Return (x, y) of the center of cell containing provided text 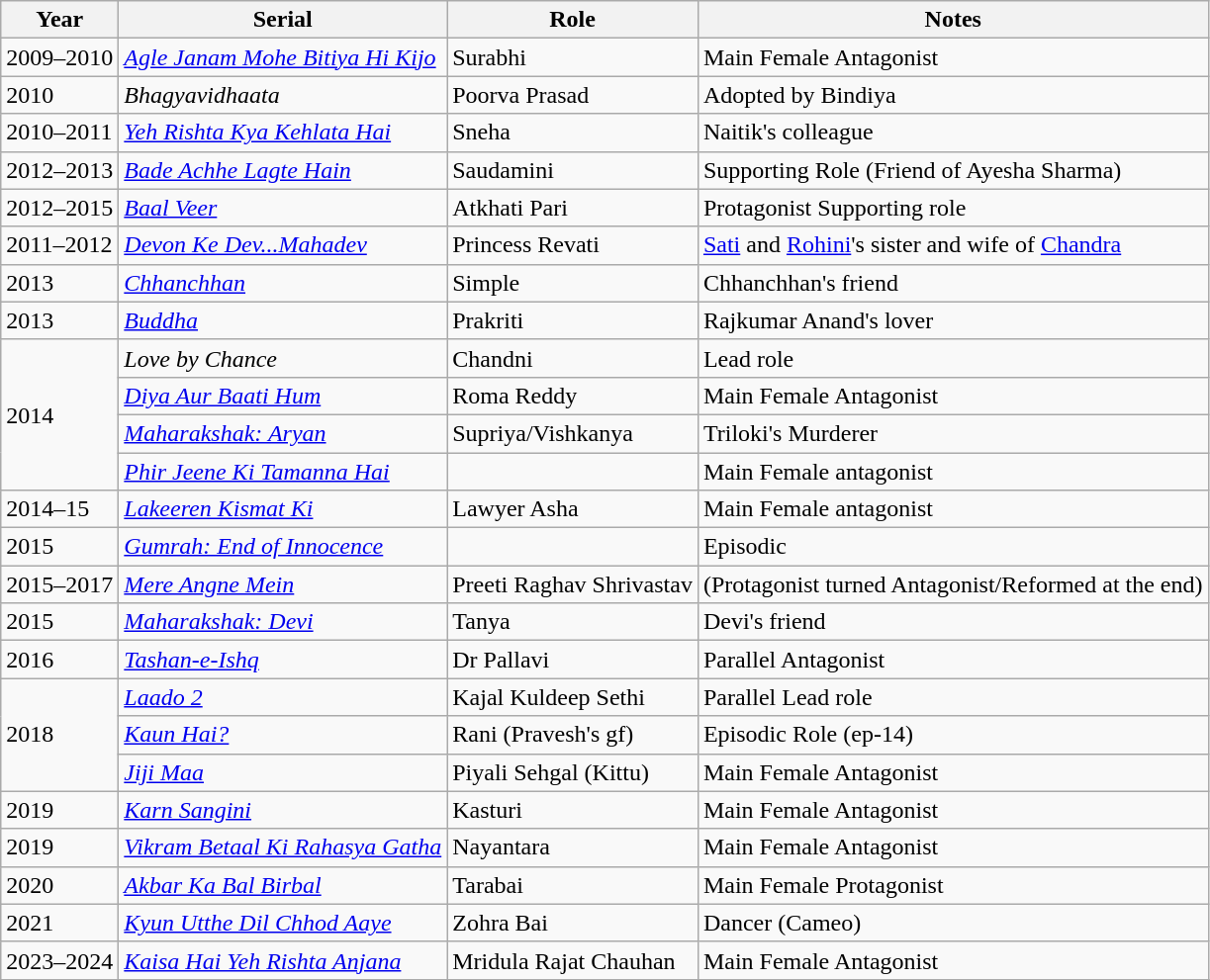
Bhagyavidhaata (283, 95)
Triloki's Murderer (953, 433)
Prakriti (573, 320)
Protagonist Supporting role (953, 208)
2015–2017 (59, 584)
2020 (59, 885)
Role (573, 20)
Love by Chance (283, 358)
2012–2015 (59, 208)
Diya Aur Baati Hum (283, 396)
Simple (573, 283)
Vikram Betaal Ki Rahasya Gatha (283, 847)
Buddha (283, 320)
Devon Ke Dev...Mahadev (283, 245)
Sneha (573, 133)
Dancer (Cameo) (953, 923)
Episodic (953, 547)
Tarabai (573, 885)
Dr Pallavi (573, 660)
Chhanchhan's friend (953, 283)
Episodic Role (ep-14) (953, 735)
Supriya/Vishkanya (573, 433)
Rajkumar Anand's lover (953, 320)
Kaisa Hai Yeh Rishta Anjana (283, 960)
Mridula Rajat Chauhan (573, 960)
Tanya (573, 622)
Notes (953, 20)
Agle Janam Mohe Bitiya Hi Kijo (283, 57)
Kajal Kuldeep Sethi (573, 697)
Devi's friend (953, 622)
Bade Achhe Lagte Hain (283, 170)
Kyun Utthe Dil Chhod Aaye (283, 923)
Parallel Lead role (953, 697)
Maharakshak: Devi (283, 622)
2010–2011 (59, 133)
2018 (59, 735)
Yeh Rishta Kya Kehlata Hai (283, 133)
Atkhati Pari (573, 208)
Parallel Antagonist (953, 660)
Piyali Sehgal (Kittu) (573, 772)
Maharakshak: Aryan (283, 433)
Tashan-e-Ishq (283, 660)
Naitik's colleague (953, 133)
Kasturi (573, 810)
Surabhi (573, 57)
Lawyer Asha (573, 509)
2012–2013 (59, 170)
Mere Angne Mein (283, 584)
Gumrah: End of Innocence (283, 547)
Phir Jeene Ki Tamanna Hai (283, 472)
Serial (283, 20)
Jiji Maa (283, 772)
Preeti Raghav Shrivastav (573, 584)
Chhanchhan (283, 283)
Karn Sangini (283, 810)
Baal Veer (283, 208)
Kaun Hai? (283, 735)
Main Female Protagonist (953, 885)
Akbar Ka Bal Birbal (283, 885)
2021 (59, 923)
2011–2012 (59, 245)
2014–15 (59, 509)
Rani (Pravesh's gf) (573, 735)
Lakeeren Kismat Ki (283, 509)
Roma Reddy (573, 396)
Sati and Rohini's sister and wife of Chandra (953, 245)
2023–2024 (59, 960)
Zohra Bai (573, 923)
Saudamini (573, 170)
Supporting Role (Friend of Ayesha Sharma) (953, 170)
Nayantara (573, 847)
Chandni (573, 358)
2014 (59, 414)
(Protagonist turned Antagonist/Reformed at the end) (953, 584)
2009–2010 (59, 57)
Poorva Prasad (573, 95)
Princess Revati (573, 245)
Adopted by Bindiya (953, 95)
Year (59, 20)
Lead role (953, 358)
2016 (59, 660)
2010 (59, 95)
Laado 2 (283, 697)
